Return the (X, Y) coordinate for the center point of the cell that contains the specified text.  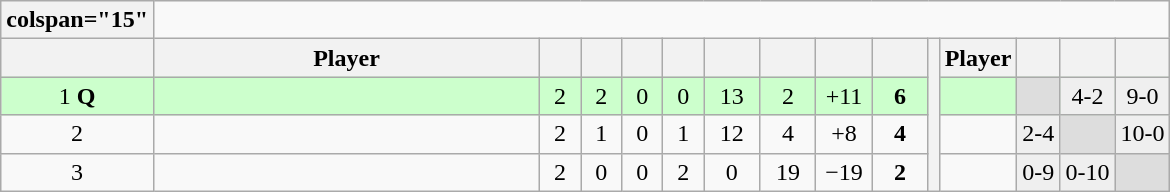
3 (78, 172)
0-9 (1038, 172)
10-0 (1142, 134)
4-2 (1088, 96)
6 (900, 96)
13 (732, 96)
+8 (844, 134)
9-0 (1142, 96)
1 Q (78, 96)
−19 (844, 172)
12 (732, 134)
colspan="15" (78, 20)
+11 (844, 96)
19 (788, 172)
2-4 (1038, 134)
0-10 (1088, 172)
